From the cell containing the given text, extract its center point as (X, Y) coordinate. 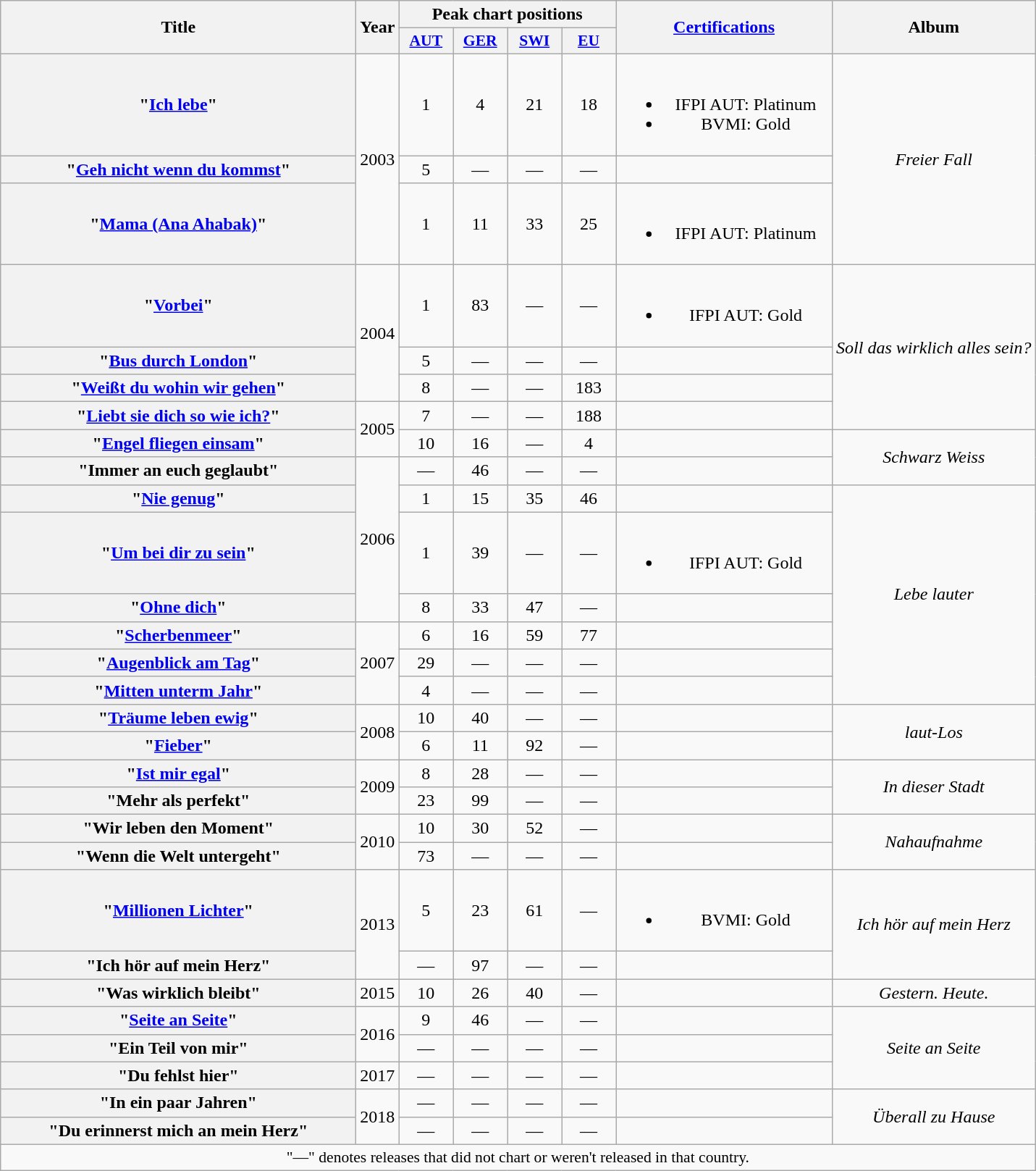
Gestern. Heute. (934, 993)
188 (589, 416)
IFPI AUT: Platinum (724, 224)
"In ein paar Jahren" (178, 1103)
Album (934, 28)
"Bus durch London" (178, 361)
EU (589, 41)
25 (589, 224)
Soll das wirklich alles sein? (934, 348)
"Ohne dich" (178, 608)
183 (589, 388)
"Du erinnerst mich an mein Herz" (178, 1130)
"Wenn die Welt untergeht" (178, 856)
BVMI: Gold (724, 911)
47 (534, 608)
Ich hör auf mein Herz (934, 924)
"Liebt sie dich so wie ich?" (178, 416)
2015 (378, 993)
"Nie genug" (178, 498)
28 (481, 773)
61 (534, 911)
"Ich lebe" (178, 104)
2016 (378, 1034)
2009 (378, 786)
"Mama (Ana Ahabak)" (178, 224)
"Wir leben den Moment" (178, 828)
83 (481, 306)
Certifications (724, 28)
Year (378, 28)
"Um bei dir zu sein" (178, 553)
2013 (378, 924)
73 (426, 856)
2005 (378, 429)
2008 (378, 731)
AUT (426, 41)
"Träume leben ewig" (178, 718)
Lebe lauter (934, 594)
21 (534, 104)
Schwarz Weiss (934, 457)
2003 (378, 159)
"Ich hör auf mein Herz" (178, 965)
"Vorbei" (178, 306)
"—" denotes releases that did not chart or weren't released in that country. (518, 1157)
"Fieber" (178, 745)
30 (481, 828)
"Immer an euch geglaubt" (178, 471)
9 (426, 1020)
97 (481, 965)
2006 (378, 539)
99 (481, 801)
18 (589, 104)
"Scherbenmeer" (178, 635)
"Du fehlst hier" (178, 1075)
"Augenblick am Tag" (178, 663)
Freier Fall (934, 159)
"Geh nicht wenn du kommst" (178, 169)
Überall zu Hause (934, 1117)
IFPI AUT: PlatinumBVMI: Gold (724, 104)
59 (534, 635)
15 (481, 498)
"Millionen Lichter" (178, 911)
In dieser Stadt (934, 786)
2017 (378, 1075)
77 (589, 635)
52 (534, 828)
"Seite an Seite" (178, 1020)
laut-Los (934, 731)
92 (534, 745)
Title (178, 28)
2004 (378, 333)
39 (481, 553)
"Mehr als perfekt" (178, 801)
"Ein Teil von mir" (178, 1048)
2010 (378, 842)
Peak chart positions (508, 14)
"Mitten unterm Jahr" (178, 690)
"Engel fliegen einsam" (178, 443)
26 (481, 993)
"Was wirklich bleibt" (178, 993)
"Ist mir egal" (178, 773)
29 (426, 663)
7 (426, 416)
2018 (378, 1117)
GER (481, 41)
Nahaufnahme (934, 842)
Seite an Seite (934, 1048)
35 (534, 498)
SWI (534, 41)
2007 (378, 663)
"Weißt du wohin wir gehen" (178, 388)
